Output the (x, y) coordinate of the center of the cell containing the given text.  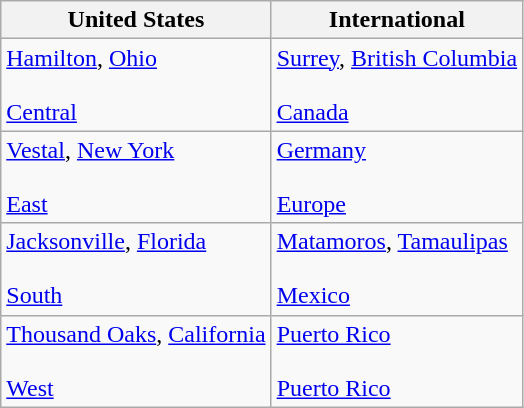
Thousand Oaks, CaliforniaWest (136, 361)
Vestal, New YorkEast (136, 177)
Surrey, British ColumbiaCanada (397, 85)
Puerto RicoPuerto Rico (397, 361)
GermanyEurope (397, 177)
Jacksonville, FloridaSouth (136, 269)
Matamoros, TamaulipasMexico (397, 269)
International (397, 20)
Hamilton, OhioCentral (136, 85)
United States (136, 20)
